From the cell containing the given text, extract its center point as (X, Y) coordinate. 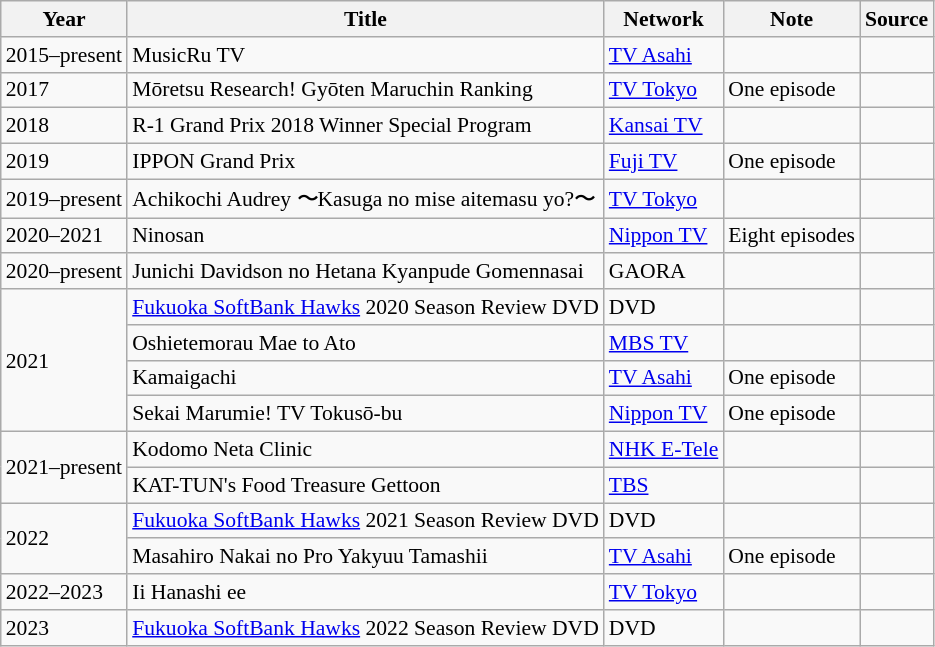
2021–present (64, 468)
Source (896, 19)
Fukuoka SoftBank Hawks 2021 Season Review DVD (366, 521)
KAT-TUN's Food Treasure Gettoon (366, 485)
2022–2023 (64, 592)
Fukuoka SoftBank Hawks 2020 Season Review DVD (366, 307)
Note (792, 19)
2017 (64, 90)
GAORA (664, 272)
IPPON Grand Prix (366, 162)
2021 (64, 360)
Year (64, 19)
Eight episodes (792, 236)
R-1 Grand Prix 2018 Winner Special Program (366, 126)
2020–2021 (64, 236)
Kamaigachi (366, 378)
Junichi Davidson no Hetana Kyanpude Gomennasai (366, 272)
MusicRu TV (366, 55)
MBS TV (664, 343)
2023 (64, 628)
Kansai TV (664, 126)
Masahiro Nakai no Pro Yakyuu Tamashii (366, 557)
Achikochi Audrey 〜Kasuga no mise aitemasu yo?〜 (366, 198)
2015–present (64, 55)
Ii Hanashi ee (366, 592)
Title (366, 19)
Oshietemorau Mae to Ato (366, 343)
2022 (64, 538)
Fukuoka SoftBank Hawks 2022 Season Review DVD (366, 628)
Network (664, 19)
Mōretsu Research! Gyōten Maruchin Ranking (366, 90)
TBS (664, 485)
Ninosan (366, 236)
2019 (64, 162)
2019–present (64, 198)
Kodomo Neta Clinic (366, 450)
Sekai Marumie! TV Tokusō-bu (366, 414)
NHK E-Tele (664, 450)
2020–present (64, 272)
2018 (64, 126)
Fuji TV (664, 162)
